Return the [x, y] coordinate for the center point of the cell that contains the specified text.  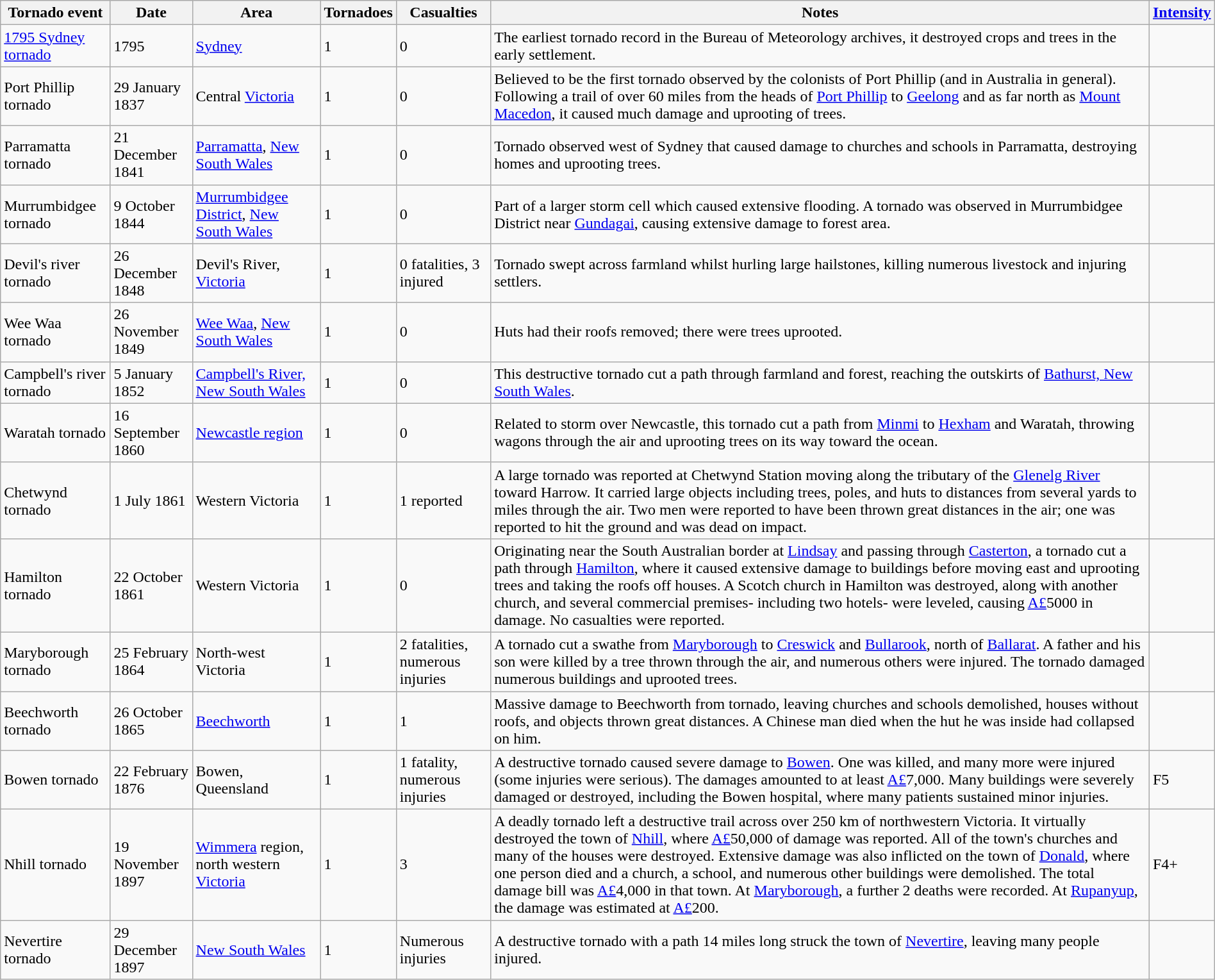
Tornado observed west of Sydney that caused damage to churches and schools in Parramatta, destroying homes and uprooting trees. [820, 155]
Hamilton tornado [55, 585]
Parramatta tornado [55, 155]
26 November 1849 [151, 332]
Notes [820, 13]
Murrumbidgee tornado [55, 214]
Devil's River, Victoria [256, 273]
2 fatalities, numerous injuries [443, 661]
26 October 1865 [151, 720]
1 fatality, numerous injuries [443, 780]
This destructive tornado cut a path through farmland and forest, reaching the outskirts of Bathurst, New South Wales. [820, 382]
The earliest tornado record in the Bureau of Meteorology archives, it destroyed crops and trees in the early settlement. [820, 46]
1 July 1861 [151, 500]
0 fatalities, 3 injured [443, 273]
16 September 1860 [151, 433]
Wee Waa, New South Wales [256, 332]
F4+ [1182, 865]
Nhill tornado [55, 865]
Tornadoes [358, 13]
29 January 1837 [151, 96]
A destructive tornado with a path 14 miles long struck the town of Nevertire, leaving many people injured. [820, 950]
Nevertire tornado [55, 950]
1795 Sydney tornado [55, 46]
Parramatta, New South Wales [256, 155]
Bowen tornado [55, 780]
North-west Victoria [256, 661]
Casualties [443, 13]
Murrumbidgee District, New South Wales [256, 214]
Area [256, 13]
Campbell's River, New South Wales [256, 382]
22 October 1861 [151, 585]
Sydney [256, 46]
Wee Waa tornado [55, 332]
5 January 1852 [151, 382]
Numerous injuries [443, 950]
21 December 1841 [151, 155]
Waratah tornado [55, 433]
Maryborough tornado [55, 661]
Chetwynd tornado [55, 500]
1 reported [443, 500]
Date [151, 13]
Huts had their roofs removed; there were trees uprooted. [820, 332]
New South Wales [256, 950]
19 November 1897 [151, 865]
Beechworth [256, 720]
Port Phillip tornado [55, 96]
Campbell's river tornado [55, 382]
22 February 1876 [151, 780]
Wimmera region, north western Victoria [256, 865]
26 December 1848 [151, 273]
F5 [1182, 780]
3 [443, 865]
Beechworth tornado [55, 720]
Tornado event [55, 13]
29 December 1897 [151, 950]
Central Victoria [256, 96]
Tornado swept across farmland whilst hurling large hailstones, killing numerous livestock and injuring settlers. [820, 273]
Devil's river tornado [55, 273]
Intensity [1182, 13]
Newcastle region [256, 433]
1795 [151, 46]
9 October 1844 [151, 214]
25 February 1864 [151, 661]
Bowen, Queensland [256, 780]
